For the text-containing cell, return its midpoint in (X, Y) coordinate format. 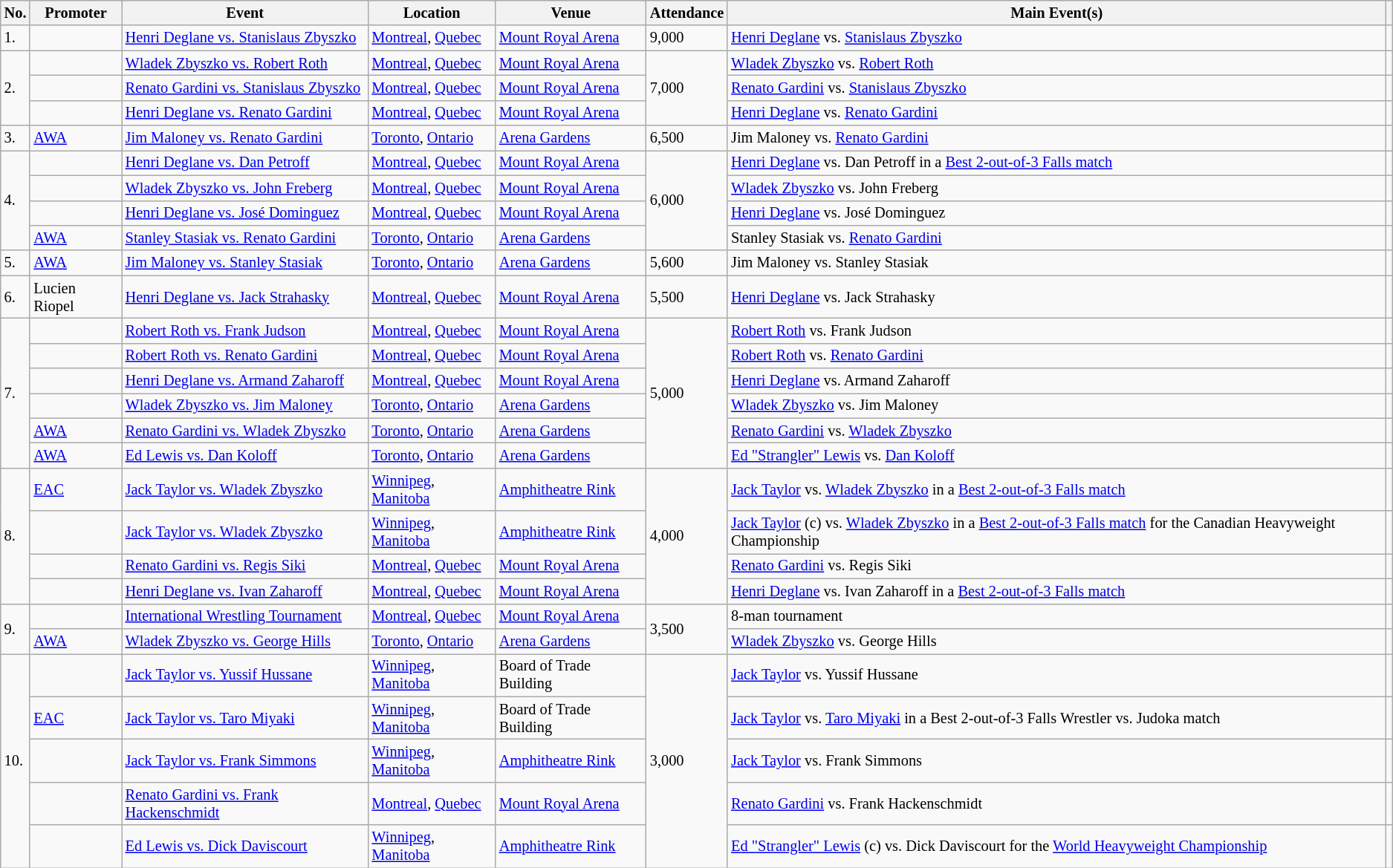
Jack Taylor vs. Taro Miyaki (245, 718)
7,000 (686, 88)
3. (16, 138)
Ed Lewis vs. Dan Koloff (245, 455)
10. (16, 760)
5. (16, 263)
9. (16, 628)
6,500 (686, 138)
Henri Deglane vs. Dan Petroff (245, 163)
8. (16, 536)
Ed "Strangler" Lewis (c) vs. Dick Daviscourt for the World Heavyweight Championship (1056, 846)
7. (16, 393)
Henri Deglane vs. Ivan Zaharoff (245, 591)
5,000 (686, 393)
9,000 (686, 38)
8-man tournament (1056, 616)
6,000 (686, 200)
3,500 (686, 628)
Event (245, 13)
Promoter (76, 13)
No. (16, 13)
4,000 (686, 536)
1. (16, 38)
Henri Deglane vs. Dan Petroff in a Best 2-out-of-3 Falls match (1056, 163)
2. (16, 88)
4. (16, 200)
Lucien Riopel (76, 297)
Ed "Strangler" Lewis vs. Dan Koloff (1056, 455)
6. (16, 297)
Ed Lewis vs. Dick Daviscourt (245, 846)
Attendance (686, 13)
5,500 (686, 297)
Jack Taylor vs. Wladek Zbyszko in a Best 2-out-of-3 Falls match (1056, 489)
International Wrestling Tournament (245, 616)
Main Event(s) (1056, 13)
3,000 (686, 760)
5,600 (686, 263)
Venue (571, 13)
Jack Taylor (c) vs. Wladek Zbyszko in a Best 2-out-of-3 Falls match for the Canadian Heavyweight Championship (1056, 532)
Henri Deglane vs. Ivan Zaharoff in a Best 2-out-of-3 Falls match (1056, 591)
Location (432, 13)
Jack Taylor vs. Taro Miyaki in a Best 2-out-of-3 Falls Wrestler vs. Judoka match (1056, 718)
